Scan for the cell matching the given text and deliver its (x, y) coordinate at center. 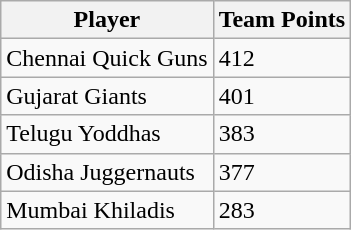
401 (282, 96)
377 (282, 172)
Telugu Yoddhas (107, 134)
383 (282, 134)
Odisha Juggernauts (107, 172)
Chennai Quick Guns (107, 58)
412 (282, 58)
Player (107, 20)
Gujarat Giants (107, 96)
Team Points (282, 20)
283 (282, 210)
Mumbai Khiladis (107, 210)
